Extract the [X, Y] coordinate from the center of the cell holding the provided text.  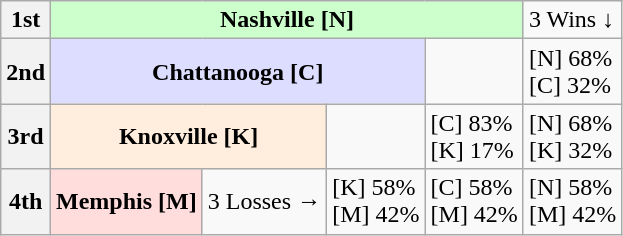
[N] 68%[C] 32% [572, 72]
Knoxville [K] [189, 136]
3 Wins ↓ [572, 20]
[N] 68% [K] 32% [572, 136]
[C] 83% [K] 17% [474, 136]
1st [26, 20]
[K] 58% [M] 42% [376, 202]
[C] 58% [M] 42% [474, 202]
Memphis [M] [127, 202]
2nd [26, 72]
3 Losses → [264, 202]
4th [26, 202]
[N] 58% [M] 42% [572, 202]
Nashville [N] [288, 20]
Chattanooga [C] [238, 72]
3rd [26, 136]
